Return [x, y] of the center of cell containing provided text 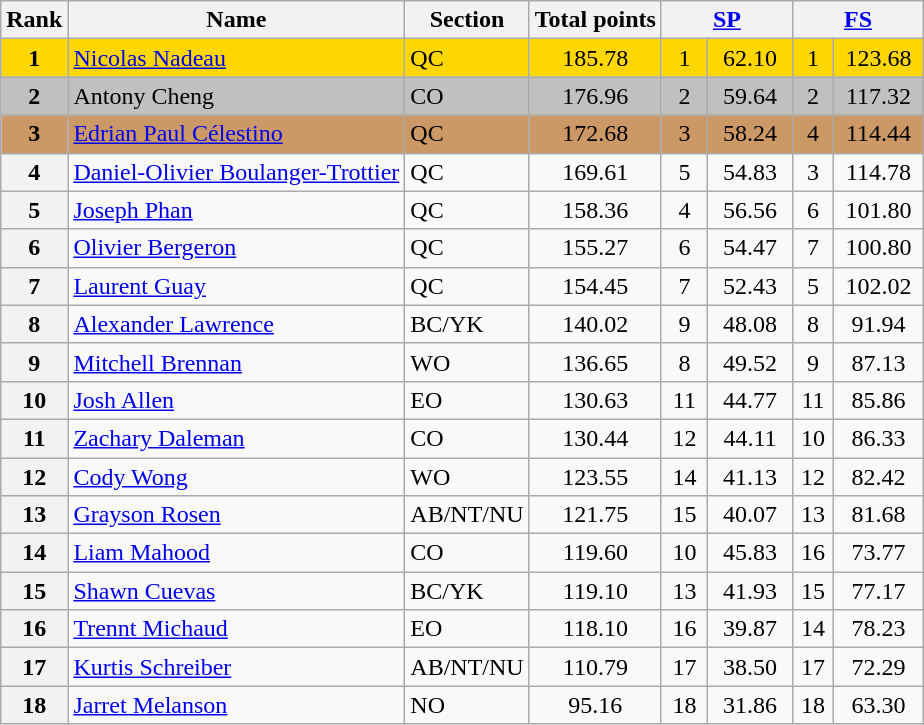
59.64 [750, 96]
95.16 [595, 705]
FS [858, 20]
Kurtis Schreiber [236, 667]
Edrian Paul Célestino [236, 134]
102.02 [878, 286]
114.78 [878, 172]
48.08 [750, 324]
62.10 [750, 58]
Cody Wong [236, 477]
Rank [34, 20]
Olivier Bergeron [236, 248]
158.36 [595, 210]
63.30 [878, 705]
176.96 [595, 96]
Shawn Cuevas [236, 591]
Section [467, 20]
100.80 [878, 248]
78.23 [878, 629]
44.11 [750, 438]
56.56 [750, 210]
41.93 [750, 591]
Laurent Guay [236, 286]
119.60 [595, 553]
172.68 [595, 134]
40.07 [750, 515]
Trennt Michaud [236, 629]
Liam Mahood [236, 553]
Total points [595, 20]
Joseph Phan [236, 210]
Antony Cheng [236, 96]
81.68 [878, 515]
SP [726, 20]
118.10 [595, 629]
130.63 [595, 400]
91.94 [878, 324]
110.79 [595, 667]
52.43 [750, 286]
Alexander Lawrence [236, 324]
45.83 [750, 553]
Zachary Daleman [236, 438]
119.10 [595, 591]
85.86 [878, 400]
123.55 [595, 477]
82.42 [878, 477]
58.24 [750, 134]
54.83 [750, 172]
31.86 [750, 705]
Name [236, 20]
140.02 [595, 324]
49.52 [750, 362]
87.13 [878, 362]
Daniel-Olivier Boulanger-Trottier [236, 172]
72.29 [878, 667]
Nicolas Nadeau [236, 58]
54.47 [750, 248]
101.80 [878, 210]
41.13 [750, 477]
130.44 [595, 438]
185.78 [595, 58]
73.77 [878, 553]
86.33 [878, 438]
44.77 [750, 400]
154.45 [595, 286]
Mitchell Brennan [236, 362]
136.65 [595, 362]
121.75 [595, 515]
123.68 [878, 58]
Jarret Melanson [236, 705]
155.27 [595, 248]
39.87 [750, 629]
38.50 [750, 667]
Josh Allen [236, 400]
169.61 [595, 172]
77.17 [878, 591]
NO [467, 705]
Grayson Rosen [236, 515]
114.44 [878, 134]
117.32 [878, 96]
